Find where the given text appears and provide that cell's center as [X, Y] coordinate. 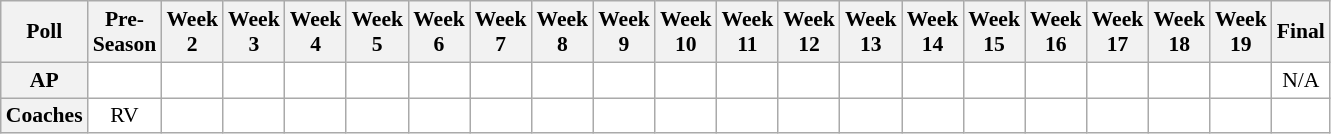
Week10 [686, 32]
Week7 [501, 32]
AP [44, 80]
Poll [44, 32]
Week11 [748, 32]
Coaches [44, 116]
RV [125, 116]
Week16 [1056, 32]
Week12 [809, 32]
Week15 [994, 32]
Week19 [1241, 32]
Week8 [562, 32]
Pre-Season [125, 32]
Week9 [624, 32]
Week6 [439, 32]
Week5 [377, 32]
Week2 [192, 32]
Week4 [316, 32]
Final [1301, 32]
Week13 [871, 32]
Week14 [933, 32]
N/A [1301, 80]
Week18 [1179, 32]
Week17 [1118, 32]
Week3 [254, 32]
